Return (x, y) of the center of cell containing provided text 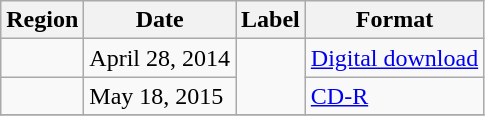
Region (42, 20)
CD-R (394, 96)
May 18, 2015 (160, 96)
Date (160, 20)
Label (271, 20)
April 28, 2014 (160, 58)
Format (394, 20)
Digital download (394, 58)
